Return the [X, Y] coordinate for the center point of the cell that contains the specified text.  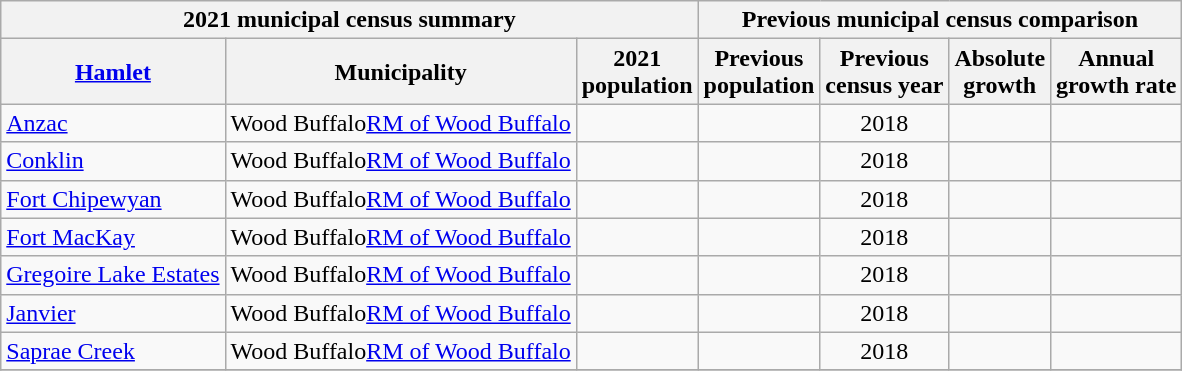
Anzac [113, 123]
2021 municipal census summary [350, 20]
Fort MacKay [113, 237]
Absolutegrowth [1000, 72]
Janvier [113, 313]
2021population [637, 72]
Annualgrowth rate [1116, 72]
Previouscensus year [884, 72]
Fort Chipewyan [113, 199]
Saprae Creek [113, 351]
Previous municipal census comparison [940, 20]
Municipality [400, 72]
Conklin [113, 161]
Previouspopulation [759, 72]
Hamlet [113, 72]
Gregoire Lake Estates [113, 275]
